Output the (x, y) coordinate of the center of the cell containing the given text.  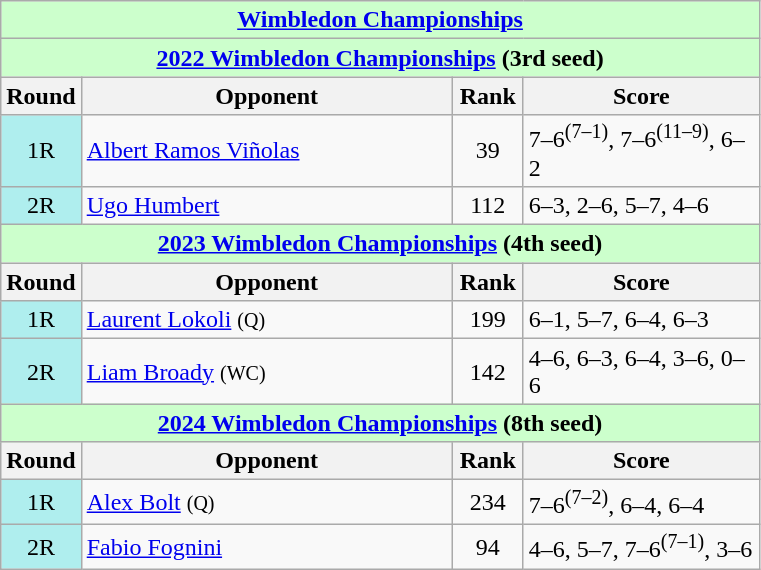
7–6(7–2), 6–4, 6–4 (641, 502)
39 (488, 151)
Liam Broady (WC) (266, 372)
Albert Ramos Viñolas (266, 151)
Ugo Humbert (266, 205)
7–6(7–1), 7–6(11–9), 6–2 (641, 151)
Wimbledon Championships (380, 20)
142 (488, 372)
2024 Wimbledon Championships (8th seed) (380, 423)
Alex Bolt (Q) (266, 502)
6–3, 2–6, 5–7, 4–6 (641, 205)
6–1, 5–7, 6–4, 6–3 (641, 320)
4–6, 5–7, 7–6(7–1), 3–6 (641, 546)
2023 Wimbledon Championships (4th seed) (380, 244)
234 (488, 502)
4–6, 6–3, 6–4, 3–6, 0–6 (641, 372)
2022 Wimbledon Championships (3rd seed) (380, 58)
94 (488, 546)
Laurent Lokoli (Q) (266, 320)
112 (488, 205)
199 (488, 320)
Fabio Fognini (266, 546)
